For the text-containing cell, return its midpoint in [X, Y] coordinate format. 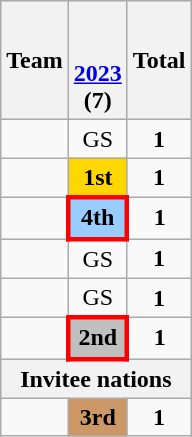
Total [159, 60]
2023(7) [98, 60]
3rd [98, 417]
Team [35, 60]
1st [98, 178]
4th [98, 218]
2nd [98, 338]
Invitee nations [96, 379]
